Detect which cell encompasses the target text, then output its (x, y) center coordinate. 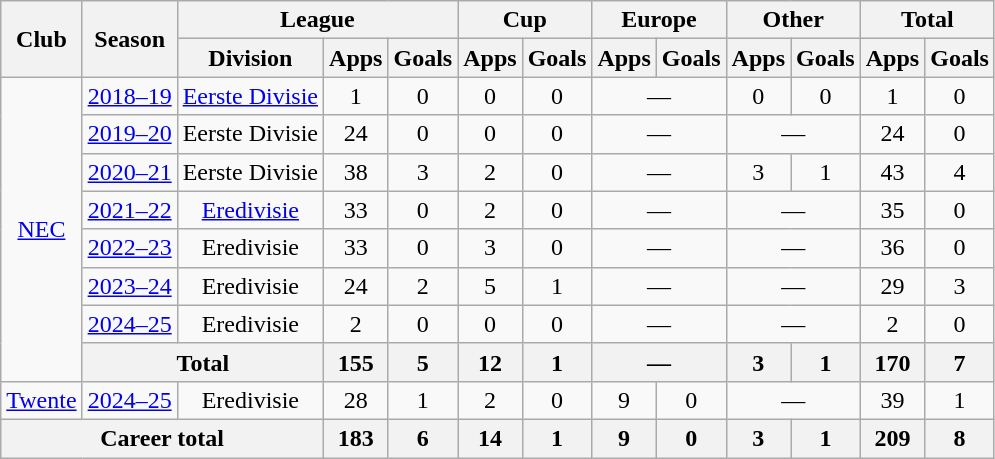
170 (892, 362)
Club (42, 39)
8 (960, 438)
28 (356, 400)
Cup (525, 20)
NEC (42, 229)
Division (250, 58)
Season (130, 39)
39 (892, 400)
Career total (162, 438)
Twente (42, 400)
6 (423, 438)
35 (892, 210)
29 (892, 286)
Europe (659, 20)
183 (356, 438)
38 (356, 172)
209 (892, 438)
2020–21 (130, 172)
2022–23 (130, 248)
Other (793, 20)
2018–19 (130, 96)
36 (892, 248)
League (318, 20)
155 (356, 362)
4 (960, 172)
7 (960, 362)
2023–24 (130, 286)
2021–22 (130, 210)
12 (490, 362)
2019–20 (130, 134)
43 (892, 172)
14 (490, 438)
